Return [X, Y] of the center of cell containing provided text 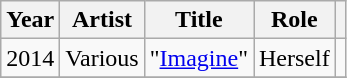
Title [198, 20]
Various [102, 58]
2014 [30, 58]
Role [295, 20]
"Imagine" [198, 58]
Artist [102, 20]
Year [30, 20]
Herself [295, 58]
